Return [X, Y] of the center of cell containing provided text 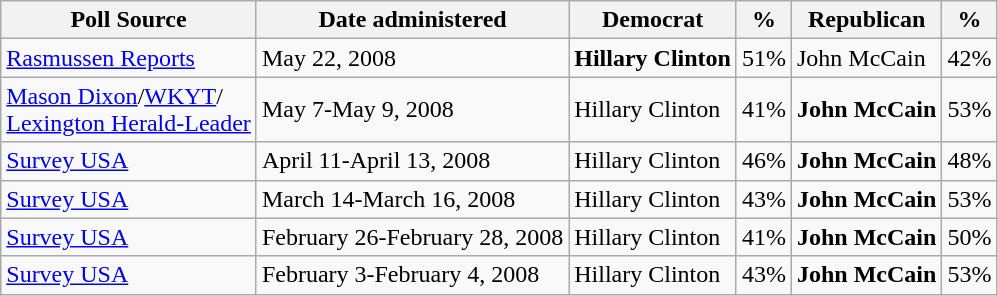
May 22, 2008 [412, 58]
46% [764, 161]
50% [970, 237]
Date administered [412, 20]
Republican [866, 20]
Democrat [653, 20]
48% [970, 161]
May 7-May 9, 2008 [412, 110]
February 3-February 4, 2008 [412, 275]
April 11-April 13, 2008 [412, 161]
Rasmussen Reports [129, 58]
51% [764, 58]
Mason Dixon/WKYT/Lexington Herald-Leader [129, 110]
42% [970, 58]
Poll Source [129, 20]
March 14-March 16, 2008 [412, 199]
February 26-February 28, 2008 [412, 237]
